Detect which cell encompasses the target text, then output its (x, y) center coordinate. 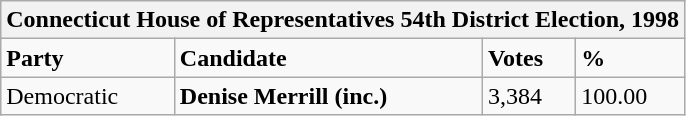
Candidate (328, 58)
Democratic (88, 96)
Party (88, 58)
% (630, 58)
100.00 (630, 96)
Connecticut House of Representatives 54th District Election, 1998 (343, 20)
Votes (528, 58)
3,384 (528, 96)
Denise Merrill (inc.) (328, 96)
